Output the (X, Y) coordinate of the center of the cell containing the given text.  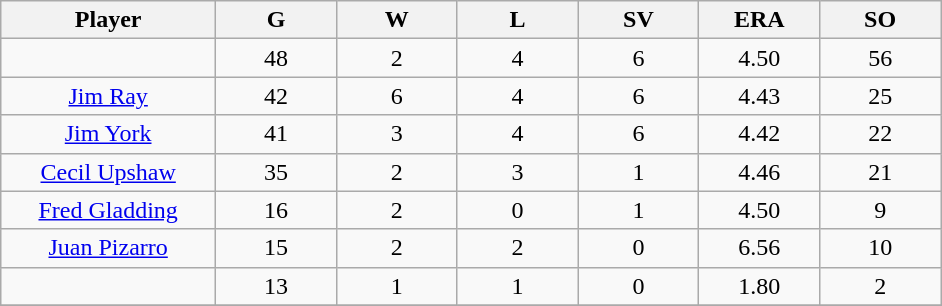
W (396, 20)
9 (880, 210)
4.43 (760, 96)
SV (638, 20)
1.80 (760, 286)
Jim Ray (108, 96)
Juan Pizarro (108, 248)
Jim York (108, 134)
15 (276, 248)
35 (276, 172)
25 (880, 96)
48 (276, 58)
SO (880, 20)
6.56 (760, 248)
Cecil Upshaw (108, 172)
G (276, 20)
Fred Gladding (108, 210)
10 (880, 248)
21 (880, 172)
56 (880, 58)
Player (108, 20)
13 (276, 286)
41 (276, 134)
4.46 (760, 172)
42 (276, 96)
L (518, 20)
16 (276, 210)
4.42 (760, 134)
22 (880, 134)
ERA (760, 20)
